Find where the given text appears and provide that cell's center as (X, Y) coordinate. 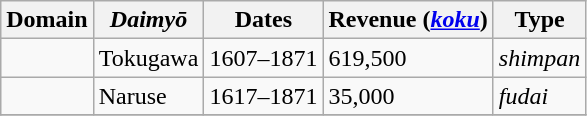
619,500 (408, 58)
35,000 (408, 96)
Domain (47, 20)
Daimyō (148, 20)
shimpan (539, 58)
Type (539, 20)
1607–1871 (264, 58)
fudai (539, 96)
1617–1871 (264, 96)
Dates (264, 20)
Tokugawa (148, 58)
Naruse (148, 96)
Revenue (koku) (408, 20)
